Search for the cell housing the specified text and yield its [x, y] center coordinate. 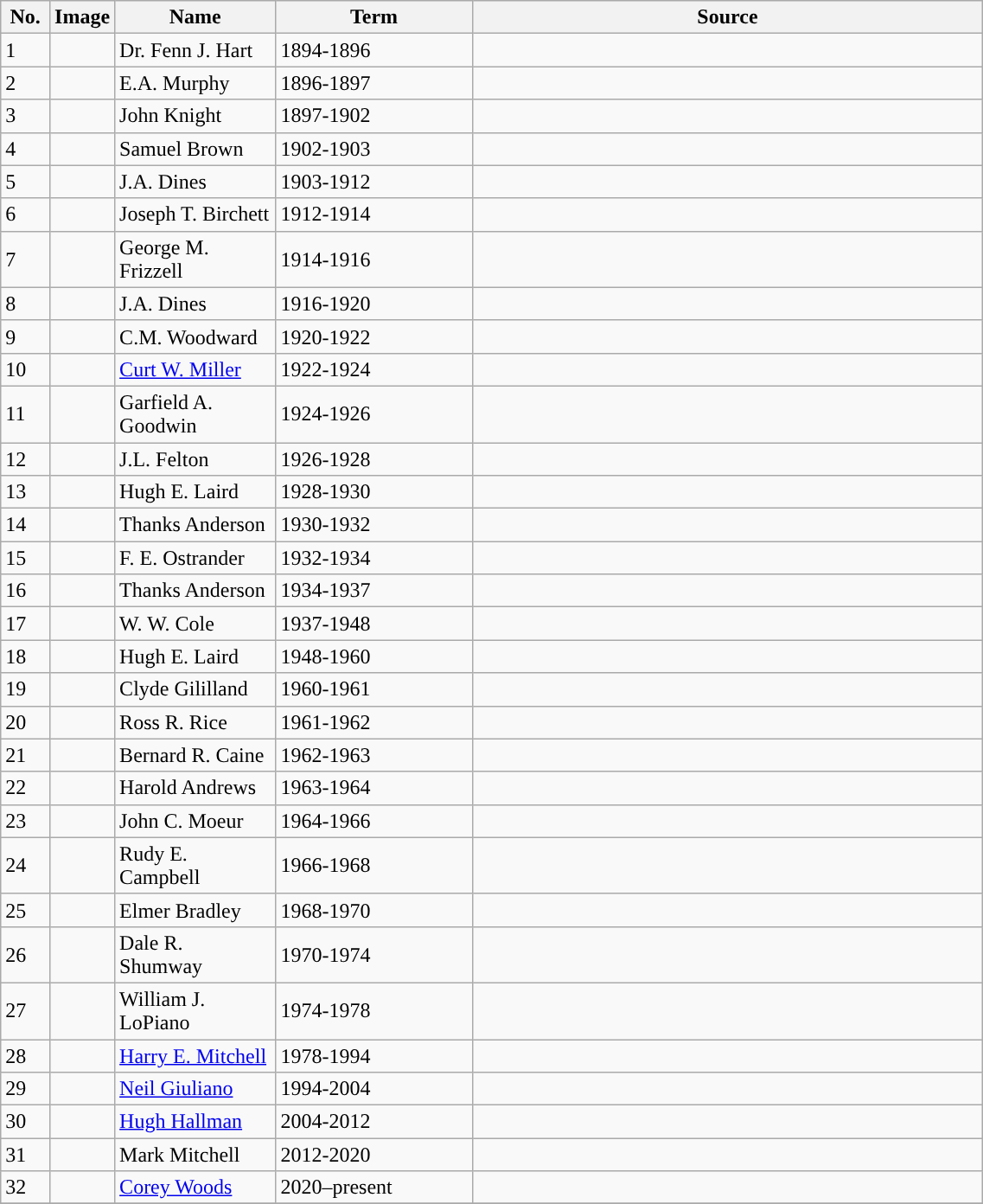
Bernard R. Caine [195, 755]
Corey Woods [195, 1188]
1912-1914 [373, 215]
E.A. Murphy [195, 83]
2020–present [373, 1188]
18 [26, 656]
1964-1966 [373, 821]
32 [26, 1188]
1914-1916 [373, 259]
27 [26, 1010]
Harry E. Mitchell [195, 1056]
2004-2012 [373, 1122]
13 [26, 492]
15 [26, 558]
1926-1928 [373, 459]
1937-1948 [373, 624]
C.M. Woodward [195, 336]
1962-1963 [373, 755]
1 [26, 50]
6 [26, 215]
1922-1924 [373, 369]
No. [26, 17]
11 [26, 413]
22 [26, 788]
31 [26, 1155]
J.L. Felton [195, 459]
19 [26, 689]
16 [26, 591]
7 [26, 259]
1896-1897 [373, 83]
Source [728, 17]
1916-1920 [373, 304]
1924-1926 [373, 413]
1902-1903 [373, 149]
24 [26, 865]
28 [26, 1056]
Dr. Fenn J. Hart [195, 50]
Elmer Bradley [195, 910]
Image [83, 17]
9 [26, 336]
10 [26, 369]
Harold Andrews [195, 788]
20 [26, 722]
F. E. Ostrander [195, 558]
14 [26, 525]
1932-1934 [373, 558]
3 [26, 116]
1903-1912 [373, 182]
1920-1922 [373, 336]
29 [26, 1089]
Dale R. Shumway [195, 955]
Hugh Hallman [195, 1122]
1930-1932 [373, 525]
1978-1994 [373, 1056]
2 [26, 83]
5 [26, 182]
21 [26, 755]
John C. Moeur [195, 821]
Ross R. Rice [195, 722]
1948-1960 [373, 656]
1963-1964 [373, 788]
1961-1962 [373, 722]
2012-2020 [373, 1155]
1968-1970 [373, 910]
Mark Mitchell [195, 1155]
Name [195, 17]
1994-2004 [373, 1089]
W. W. Cole [195, 624]
1928-1930 [373, 492]
George M. Frizzell [195, 259]
1966-1968 [373, 865]
30 [26, 1122]
Joseph T. Birchett [195, 215]
26 [26, 955]
4 [26, 149]
12 [26, 459]
Clyde Gililland [195, 689]
John Knight [195, 116]
Curt W. Miller [195, 369]
William J. LoPiano [195, 1010]
1970-1974 [373, 955]
1897-1902 [373, 116]
8 [26, 304]
1974-1978 [373, 1010]
17 [26, 624]
1934-1937 [373, 591]
Rudy E. Campbell [195, 865]
Neil Giuliano [195, 1089]
Samuel Brown [195, 149]
Garfield A. Goodwin [195, 413]
25 [26, 910]
1960-1961 [373, 689]
1894-1896 [373, 50]
Term [373, 17]
23 [26, 821]
